Pinpoint the cell where the given text exists, returning its [x, y] midpoint coordinate. 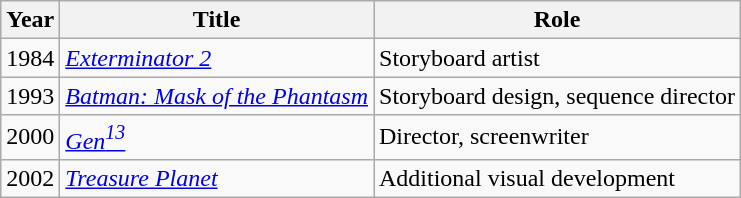
Year [30, 20]
Director, screenwriter [558, 138]
Treasure Planet [217, 178]
Role [558, 20]
2000 [30, 138]
Title [217, 20]
1993 [30, 96]
Gen13 [217, 138]
Batman: Mask of the Phantasm [217, 96]
Additional visual development [558, 178]
Storyboard artist [558, 58]
Exterminator 2 [217, 58]
2002 [30, 178]
Storyboard design, sequence director [558, 96]
1984 [30, 58]
